For the text-containing cell, return its midpoint in [x, y] coordinate format. 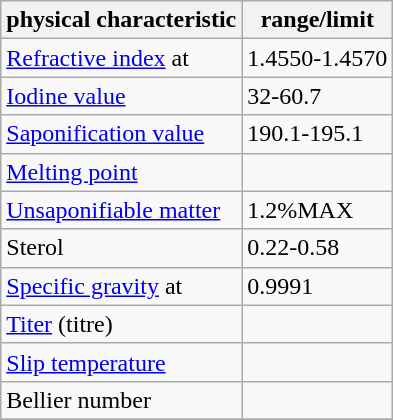
Saponification value [122, 134]
32-60.7 [318, 96]
1.2%MAX [318, 210]
Titer (titre) [122, 324]
1.4550-1.4570 [318, 58]
Slip temperature [122, 362]
Specific gravity at [122, 286]
Sterol [122, 248]
Refractive index at [122, 58]
0.9991 [318, 286]
0.22-0.58 [318, 248]
190.1-195.1 [318, 134]
range/limit [318, 20]
Melting point [122, 172]
physical characteristic [122, 20]
Bellier number [122, 400]
Unsaponifiable matter [122, 210]
Iodine value [122, 96]
